Pinpoint the cell where the given text exists, returning its (X, Y) midpoint coordinate. 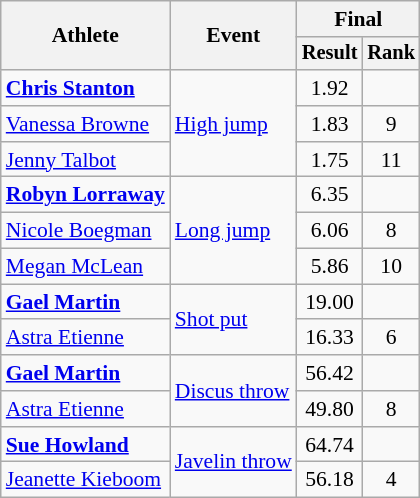
Discus throw (234, 390)
6.35 (330, 195)
Sue Howland (86, 445)
1.75 (330, 160)
Javelin throw (234, 462)
Megan McLean (86, 267)
19.00 (330, 302)
5.86 (330, 267)
High jump (234, 124)
Event (234, 36)
6.06 (330, 231)
11 (391, 160)
56.42 (330, 373)
16.33 (330, 338)
9 (391, 124)
Vanessa Browne (86, 124)
Jeanette Kieboom (86, 480)
Jenny Talbot (86, 160)
10 (391, 267)
Final (358, 19)
Chris Stanton (86, 88)
Nicole Boegman (86, 231)
64.74 (330, 445)
Shot put (234, 320)
1.92 (330, 88)
1.83 (330, 124)
6 (391, 338)
Result (330, 54)
Long jump (234, 230)
Rank (391, 54)
4 (391, 480)
56.18 (330, 480)
Athlete (86, 36)
49.80 (330, 409)
Robyn Lorraway (86, 195)
